Return (x, y) of the center of cell containing provided text 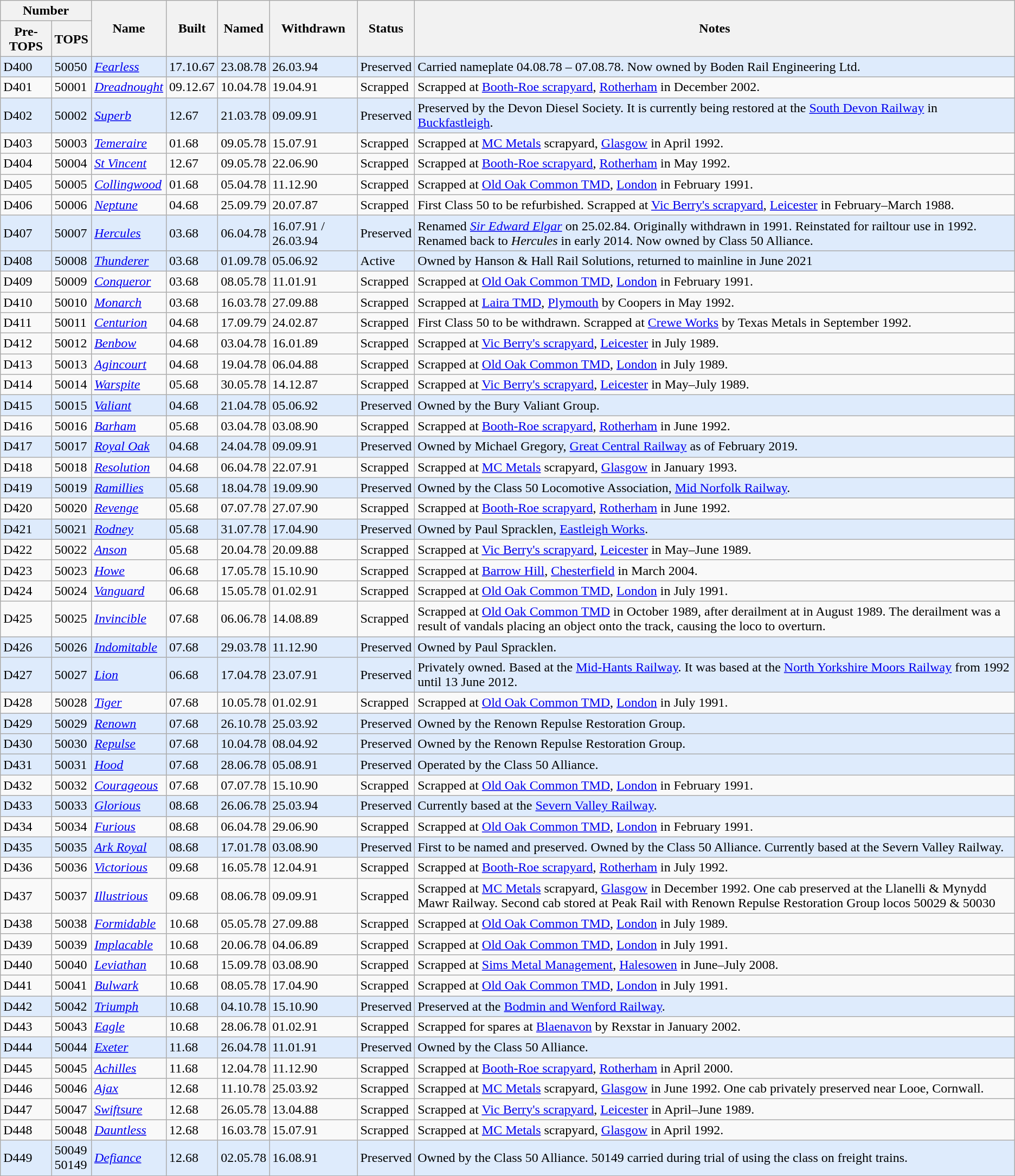
Eagle (129, 1027)
50012 (72, 344)
Revenge (129, 508)
Scrapped at Booth-Roe scrapyard, Rotherham in May 1992. (715, 164)
Bulwark (129, 985)
50031 (72, 765)
17.05.78 (244, 570)
21.04.78 (244, 405)
12.04.78 (244, 1068)
Anson (129, 550)
D442 (26, 1006)
D402 (26, 115)
D419 (26, 488)
11.10.78 (244, 1089)
17.09.79 (244, 323)
16.08.91 (313, 1158)
D400 (26, 67)
D440 (26, 965)
15.09.78 (244, 965)
D444 (26, 1048)
Owned by the Bury Valiant Group. (715, 405)
08.06.78 (244, 895)
Glorious (129, 806)
D428 (26, 703)
Victorious (129, 868)
24.04.78 (244, 447)
50011 (72, 323)
50005 (72, 184)
Scrapped for spares at Blaenavon by Rexstar in January 2002. (715, 1027)
50025 (72, 619)
Centurion (129, 323)
Ark Royal (129, 847)
D430 (26, 744)
First Class 50 to be withdrawn. Scrapped at Crewe Works by Texas Metals in September 1992. (715, 323)
D443 (26, 1027)
50004 (72, 164)
Agincourt (129, 364)
Swiftsure (129, 1109)
50045 (72, 1068)
23.07.91 (313, 675)
Invincible (129, 619)
50040 (72, 965)
Scrapped at Laira TMD, Plymouth by Coopers in May 1992. (715, 302)
50026 (72, 647)
D432 (26, 785)
D405 (26, 184)
D437 (26, 895)
5004950149 (72, 1158)
50022 (72, 550)
26.06.78 (244, 806)
D411 (26, 323)
50043 (72, 1027)
Achilles (129, 1068)
D433 (26, 806)
14.08.89 (313, 619)
16.05.78 (244, 868)
23.08.78 (244, 67)
Scrapped at Booth-Roe scrapyard, Rotherham in December 2002. (715, 87)
First to be named and preserved. Owned by the Class 50 Alliance. Currently based at the Severn Valley Railway. (715, 847)
20.06.78 (244, 944)
Exeter (129, 1048)
Superb (129, 115)
50002 (72, 115)
04.10.78 (244, 1006)
Dreadnought (129, 87)
Lion (129, 675)
Ramillies (129, 488)
D415 (26, 405)
20.09.88 (313, 550)
D445 (26, 1068)
Name (129, 28)
08.04.92 (313, 744)
Owned by Michael Gregory, Great Central Railway as of February 2019. (715, 447)
50044 (72, 1048)
D404 (26, 164)
50042 (72, 1006)
Scrapped at Barrow Hill, Chesterfield in March 2004. (715, 570)
D406 (26, 205)
50046 (72, 1089)
Temeraire (129, 143)
Notes (715, 28)
D421 (26, 529)
D449 (26, 1158)
10.05.78 (244, 703)
50034 (72, 826)
50015 (72, 405)
Privately owned. Based at the Mid-Hants Railway. It was based at the North Yorkshire Moors Railway from 1992 until 13 June 2012. (715, 675)
50017 (72, 447)
50029 (72, 723)
Owned by Paul Spracklen, Eastleigh Works. (715, 529)
Vanguard (129, 591)
50014 (72, 385)
Owned by the Class 50 Alliance. 50149 carried during trial of using the class on freight trains. (715, 1158)
Scrapped at MC Metals scrapyard, Glasgow in January 1993. (715, 467)
Indomitable (129, 647)
50036 (72, 868)
50023 (72, 570)
Preserved at the Bodmin and Wenford Railway. (715, 1006)
D434 (26, 826)
Scrapped at Vic Berry's scrapyard, Leicester in April–June 1989. (715, 1109)
Status (386, 28)
50041 (72, 985)
Scrapped at MC Metals scrapyard, Glasgow in June 1992. One cab privately preserved near Looe, Cornwall. (715, 1089)
19.04.78 (244, 364)
27.07.90 (313, 508)
D446 (26, 1089)
26.10.78 (244, 723)
Scrapped at Vic Berry's scrapyard, Leicester in May–June 1989. (715, 550)
D441 (26, 985)
Named (244, 28)
26.03.94 (313, 67)
D436 (26, 868)
Withdrawn (313, 28)
26.05.78 (244, 1109)
18.04.78 (244, 488)
Active (386, 261)
D403 (26, 143)
50024 (72, 591)
05.08.91 (313, 765)
Scrapped at Booth-Roe scrapyard, Rotherham in April 2000. (715, 1068)
Conqueror (129, 281)
TOPS (72, 39)
01.09.78 (244, 261)
Hercules (129, 233)
50033 (72, 806)
14.12.87 (313, 385)
D423 (26, 570)
50007 (72, 233)
50006 (72, 205)
St Vincent (129, 164)
Operated by the Class 50 Alliance. (715, 765)
29.06.90 (313, 826)
50039 (72, 944)
50001 (72, 87)
19.09.90 (313, 488)
17.10.67 (192, 67)
Built (192, 28)
15.05.78 (244, 591)
First Class 50 to be refurbished. Scrapped at Vic Berry's scrapyard, Leicester in February–March 1988. (715, 205)
50018 (72, 467)
Formidable (129, 923)
Defiance (129, 1158)
50008 (72, 261)
D426 (26, 647)
29.03.78 (244, 647)
22.07.91 (313, 467)
50037 (72, 895)
Preserved by the Devon Diesel Society. It is currently being restored at the South Devon Railway in Buckfastleigh. (715, 115)
50003 (72, 143)
50028 (72, 703)
D408 (26, 261)
Scrapped at Booth-Roe scrapyard, Rotherham in July 1992. (715, 868)
16.01.89 (313, 344)
Owned by the Class 50 Locomotive Association, Mid Norfolk Railway. (715, 488)
50048 (72, 1130)
D410 (26, 302)
20.04.78 (244, 550)
D429 (26, 723)
D416 (26, 426)
D439 (26, 944)
19.04.91 (313, 87)
D448 (26, 1130)
Furious (129, 826)
D424 (26, 591)
Owned by Hanson & Hall Rail Solutions, returned to mainline in June 2021 (715, 261)
Rodney (129, 529)
D413 (26, 364)
16.07.91 / 26.03.94 (313, 233)
24.02.87 (313, 323)
50030 (72, 744)
05.04.78 (244, 184)
Monarch (129, 302)
Repulse (129, 744)
Thunderer (129, 261)
20.07.87 (313, 205)
Courageous (129, 785)
D447 (26, 1109)
D412 (26, 344)
06.06.78 (244, 619)
Dauntless (129, 1130)
Scrapped at Vic Berry's scrapyard, Leicester in May–July 1989. (715, 385)
12.04.91 (313, 868)
Collingwood (129, 184)
Neptune (129, 205)
Leviathan (129, 965)
Owned by Paul Spracklen. (715, 647)
D435 (26, 847)
D438 (26, 923)
17.04.78 (244, 675)
Scrapped at Sims Metal Management, Halesowen in June–July 2008. (715, 965)
09.12.67 (192, 87)
Tiger (129, 703)
17.01.78 (244, 847)
Resolution (129, 467)
D431 (26, 765)
Valiant (129, 405)
50035 (72, 847)
50027 (72, 675)
Pre-TOPS (26, 39)
Implacable (129, 944)
05.05.78 (244, 923)
50009 (72, 281)
50010 (72, 302)
25.03.94 (313, 806)
Renown (129, 723)
04.06.89 (313, 944)
13.04.88 (313, 1109)
31.07.78 (244, 529)
50038 (72, 923)
D418 (26, 467)
30.05.78 (244, 385)
50013 (72, 364)
Fearless (129, 67)
D417 (26, 447)
D407 (26, 233)
Carried nameplate 04.08.78 – 07.08.78. Now owned by Boden Rail Engineering Ltd. (715, 67)
50021 (72, 529)
26.04.78 (244, 1048)
50016 (72, 426)
Currently based at the Severn Valley Railway. (715, 806)
Benbow (129, 344)
06.04.88 (313, 364)
02.05.78 (244, 1158)
Hood (129, 765)
50050 (72, 67)
50020 (72, 508)
Illustrious (129, 895)
Howe (129, 570)
21.03.78 (244, 115)
D420 (26, 508)
50032 (72, 785)
D425 (26, 619)
D427 (26, 675)
Ajax (129, 1089)
D414 (26, 385)
D422 (26, 550)
Number (46, 11)
50019 (72, 488)
Barham (129, 426)
D409 (26, 281)
Scrapped at Vic Berry's scrapyard, Leicester in July 1989. (715, 344)
50047 (72, 1109)
Owned by the Class 50 Alliance. (715, 1048)
D401 (26, 87)
Royal Oak (129, 447)
22.06.90 (313, 164)
25.09.79 (244, 205)
Triumph (129, 1006)
Warspite (129, 385)
